Pinpoint the cell where the given text exists, returning its (x, y) midpoint coordinate. 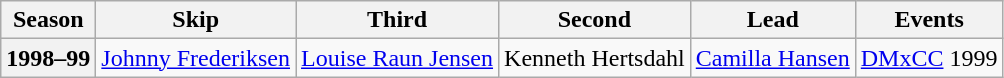
Season (48, 20)
Johnny Frederiksen (196, 58)
1998–99 (48, 58)
Lead (772, 20)
Events (929, 20)
DMxCC 1999 (929, 58)
Camilla Hansen (772, 58)
Louise Raun Jensen (398, 58)
Second (595, 20)
Third (398, 20)
Kenneth Hertsdahl (595, 58)
Skip (196, 20)
